Pinpoint the cell where the given text exists, returning its (X, Y) midpoint coordinate. 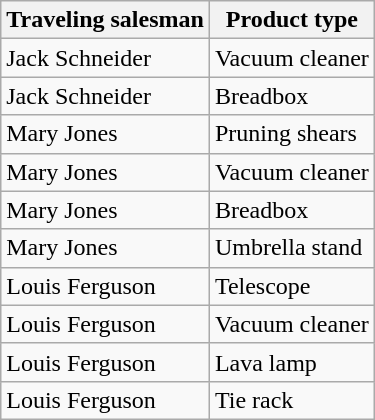
Umbrella stand (292, 248)
Telescope (292, 286)
Product type (292, 20)
Lava lamp (292, 362)
Tie rack (292, 400)
Pruning shears (292, 134)
Traveling salesman (106, 20)
